Find where the given text appears and provide that cell's center as (X, Y) coordinate. 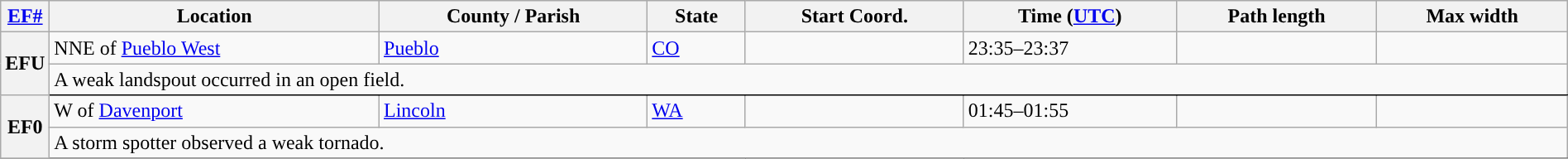
CO (696, 48)
EFU (25, 64)
Path length (1277, 17)
NNE of Pueblo West (215, 48)
EF# (25, 17)
A storm spotter observed a weak tornado. (809, 142)
01:45–01:55 (1070, 111)
Pueblo (514, 48)
EF0 (25, 127)
State (696, 17)
County / Parish (514, 17)
Max width (1472, 17)
A weak landspout occurred in an open field. (809, 79)
Lincoln (514, 111)
23:35–23:37 (1070, 48)
Time (UTC) (1070, 17)
W of Davenport (215, 111)
WA (696, 111)
Start Coord. (854, 17)
Location (215, 17)
